Detect which cell encompasses the target text, then output its [x, y] center coordinate. 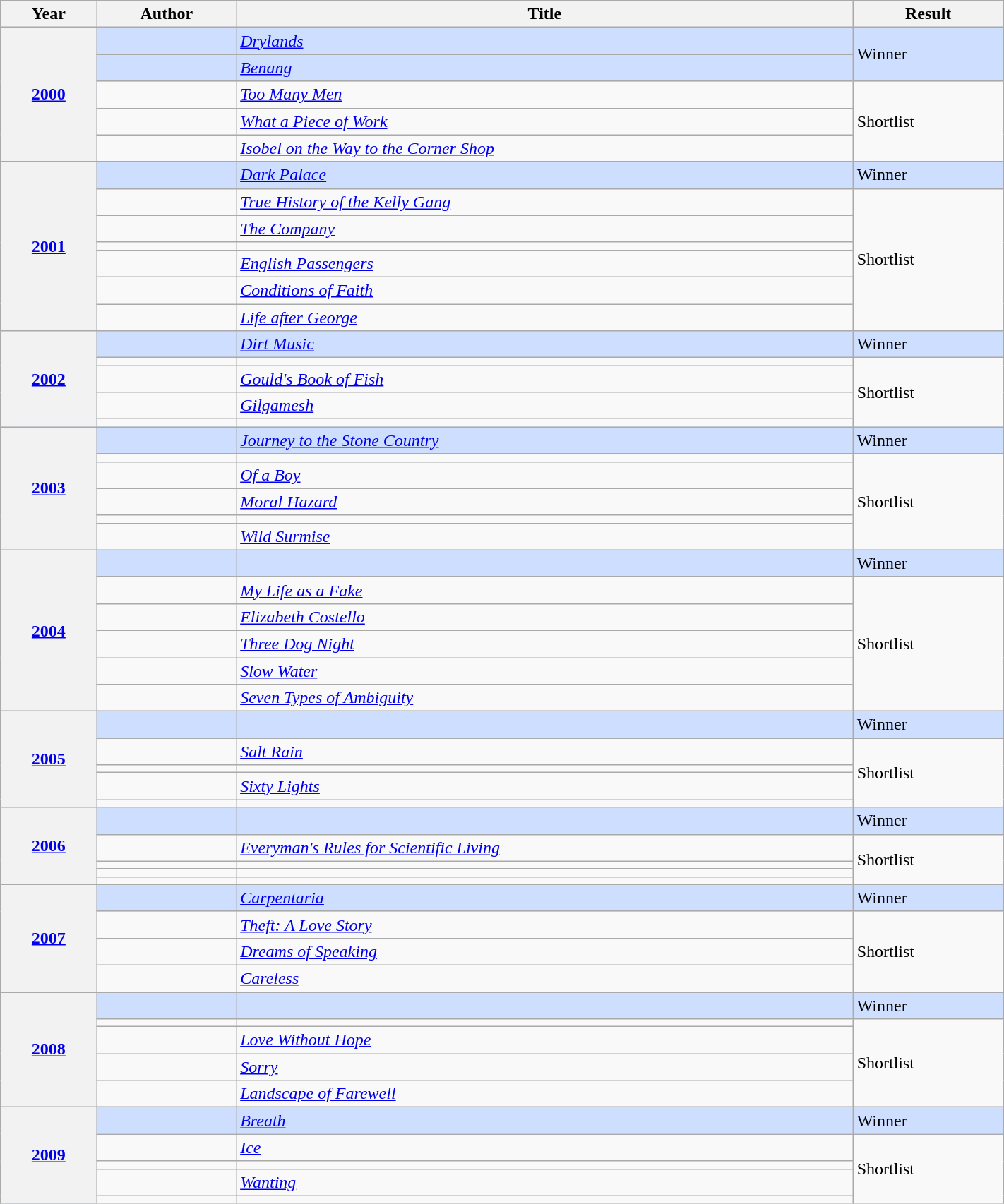
Three Dog Night [545, 644]
Landscape of Farewell [545, 1094]
The Company [545, 229]
2004 [49, 630]
Slow Water [545, 671]
Author [167, 14]
Theft: A Love Story [545, 925]
Dirt Music [545, 344]
2001 [49, 246]
What a Piece of Work [545, 121]
2008 [49, 1050]
Dark Palace [545, 175]
Love Without Hope [545, 1040]
Everyman's Rules for Scientific Living [545, 848]
Isobel on the Way to the Corner Shop [545, 148]
2009 [49, 1155]
Wanting [545, 1182]
Of a Boy [545, 475]
Elizabeth Costello [545, 617]
True History of the Kelly Gang [545, 202]
Too Many Men [545, 95]
Conditions of Faith [545, 290]
Seven Types of Ambiguity [545, 698]
Carpentaria [545, 898]
Salt Rain [545, 752]
Life after George [545, 317]
Breath [545, 1121]
2005 [49, 759]
Wild Surmise [545, 536]
Sixty Lights [545, 786]
2003 [49, 488]
Result [928, 14]
Drylands [545, 41]
Journey to the Stone Country [545, 440]
Dreams of Speaking [545, 951]
Year [49, 14]
Sorry [545, 1067]
English Passengers [545, 263]
2000 [49, 95]
My Life as a Fake [545, 590]
Gould's Book of Fish [545, 379]
Gilgamesh [545, 406]
Benang [545, 68]
2006 [49, 845]
2002 [49, 379]
Ice [545, 1148]
Title [545, 14]
Careless [545, 978]
Moral Hazard [545, 502]
2007 [49, 938]
